Return (x, y) of the center of cell containing provided text 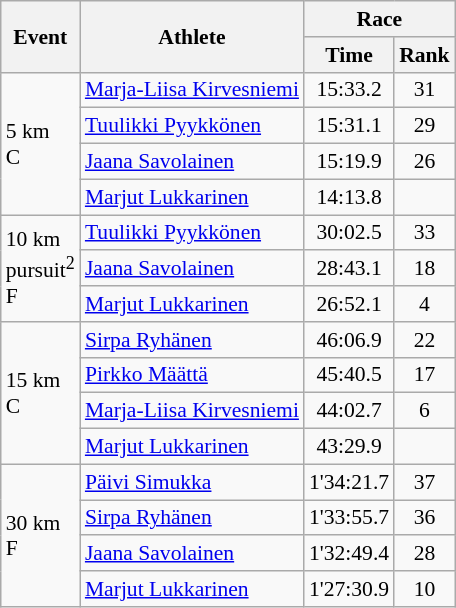
4 (424, 304)
30:02.5 (349, 233)
Time (349, 55)
10 km pursuit2 F (40, 268)
28:43.1 (349, 269)
45:40.5 (349, 375)
Pirkko Määttä (192, 375)
36 (424, 518)
18 (424, 269)
26:52.1 (349, 304)
15:33.2 (349, 90)
44:02.7 (349, 411)
17 (424, 375)
Event (40, 36)
31 (424, 90)
15 km C (40, 393)
43:29.9 (349, 447)
28 (424, 554)
1'32:49.4 (349, 554)
Race (380, 19)
33 (424, 233)
6 (424, 411)
1'27:30.9 (349, 589)
1'34:21.7 (349, 482)
15:19.9 (349, 162)
Päivi Simukka (192, 482)
37 (424, 482)
30 km F (40, 535)
15:31.1 (349, 126)
Athlete (192, 36)
29 (424, 126)
1'33:55.7 (349, 518)
14:13.8 (349, 197)
5 km C (40, 143)
10 (424, 589)
46:06.9 (349, 340)
Rank (424, 55)
22 (424, 340)
26 (424, 162)
